Extract the [x, y] coordinate from the center of the cell holding the provided text.  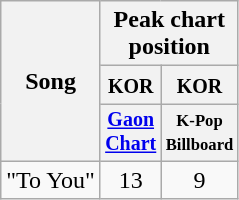
Song [51, 82]
K-Pop Billboard [200, 132]
"To You" [51, 180]
13 [130, 180]
Peak chart position [169, 34]
9 [200, 180]
Gaon Chart [130, 132]
